Determine the (x, y) coordinate at the center of the cell enclosing the given text.  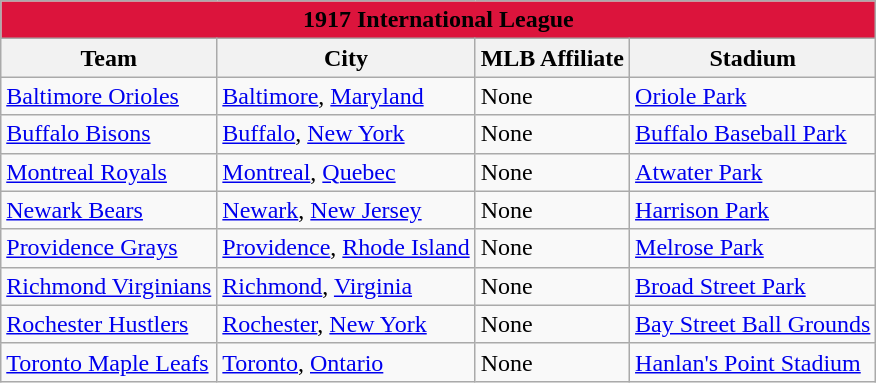
Newark Bears (109, 210)
Atwater Park (753, 172)
Montreal, Quebec (346, 172)
Team (109, 58)
Richmond Virginians (109, 286)
Providence Grays (109, 248)
MLB Affiliate (552, 58)
Buffalo Bisons (109, 134)
1917 International League (438, 20)
Rochester Hustlers (109, 324)
Stadium (753, 58)
City (346, 58)
Broad Street Park (753, 286)
Buffalo, New York (346, 134)
Bay Street Ball Grounds (753, 324)
Buffalo Baseball Park (753, 134)
Hanlan's Point Stadium (753, 362)
Montreal Royals (109, 172)
Toronto, Ontario (346, 362)
Harrison Park (753, 210)
Baltimore Orioles (109, 96)
Oriole Park (753, 96)
Melrose Park (753, 248)
Richmond, Virginia (346, 286)
Toronto Maple Leafs (109, 362)
Newark, New Jersey (346, 210)
Rochester, New York (346, 324)
Baltimore, Maryland (346, 96)
Providence, Rhode Island (346, 248)
